Return (x, y) of the center of cell containing provided text 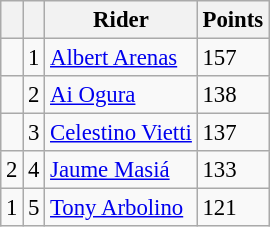
157 (232, 58)
Albert Arenas (121, 58)
Tony Arbolino (121, 208)
Ai Ogura (121, 95)
Rider (121, 20)
138 (232, 95)
Points (232, 20)
3 (34, 133)
Jaume Masiá (121, 170)
4 (34, 170)
Celestino Vietti (121, 133)
5 (34, 208)
137 (232, 133)
133 (232, 170)
121 (232, 208)
